Extract the [x, y] coordinate from the center of the cell holding the provided text.  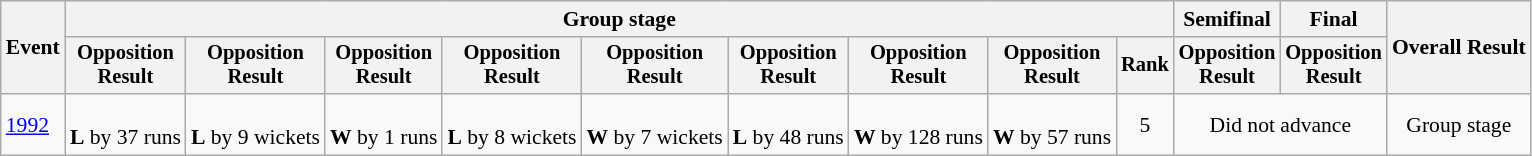
Semifinal [1228, 19]
W by 57 runs [1052, 124]
Rank [1145, 66]
5 [1145, 124]
1992 [33, 124]
Event [33, 48]
Final [1334, 19]
L by 9 wickets [256, 124]
L by 37 runs [126, 124]
W by 1 runs [384, 124]
Did not advance [1280, 124]
L by 8 wickets [512, 124]
L by 48 runs [788, 124]
W by 128 runs [918, 124]
W by 7 wickets [655, 124]
Overall Result [1459, 48]
